From the cell containing the given text, extract its center point as (x, y) coordinate. 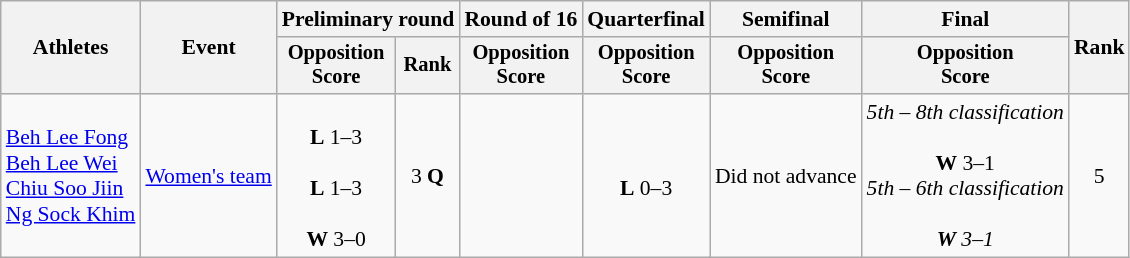
5 (1100, 176)
Round of 16 (520, 19)
Beh Lee FongBeh Lee WeiChiu Soo JiinNg Sock Khim (71, 176)
Preliminary round (368, 19)
Quarterfinal (646, 19)
Semifinal (786, 19)
Final (966, 19)
3 Q (427, 176)
Did not advance (786, 176)
5th – 8th classificationW 3–15th – 6th classificationW 3–1 (966, 176)
Event (208, 48)
Athletes (71, 48)
Women's team (208, 176)
L 0–3 (646, 176)
L 1–3L 1–3W 3–0 (336, 176)
